Determine the [x, y] coordinate at the center of the cell enclosing the given text.  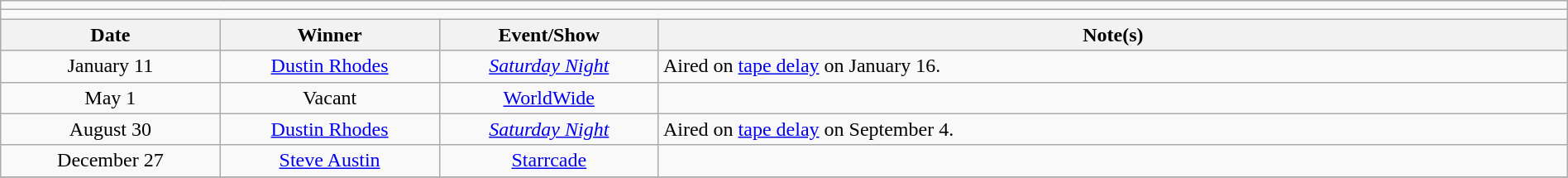
Winner [329, 35]
December 27 [111, 161]
Aired on tape delay on September 4. [1113, 129]
Date [111, 35]
Note(s) [1113, 35]
Starrcade [549, 161]
Vacant [329, 98]
WorldWide [549, 98]
Steve Austin [329, 161]
Event/Show [549, 35]
January 11 [111, 66]
Aired on tape delay on January 16. [1113, 66]
August 30 [111, 129]
May 1 [111, 98]
